Output the (x, y) coordinate of the center of the cell containing the given text.  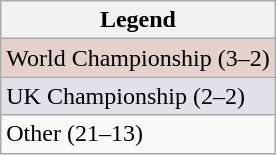
Legend (138, 20)
Other (21–13) (138, 134)
World Championship (3–2) (138, 58)
UK Championship (2–2) (138, 96)
